Locate the cell with the specified text and output its (x, y) center coordinate. 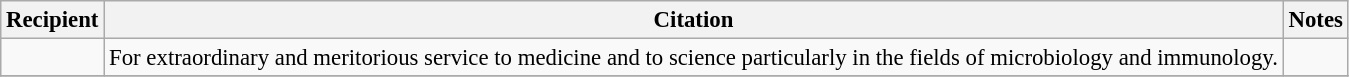
Citation (694, 20)
Notes (1316, 20)
For extraordinary and meritorious service to medicine and to science particularly in the fields of microbiology and immunology. (694, 58)
Recipient (52, 20)
